Capture the cell that displays the provided text and extract its (X, Y) central coordinate. 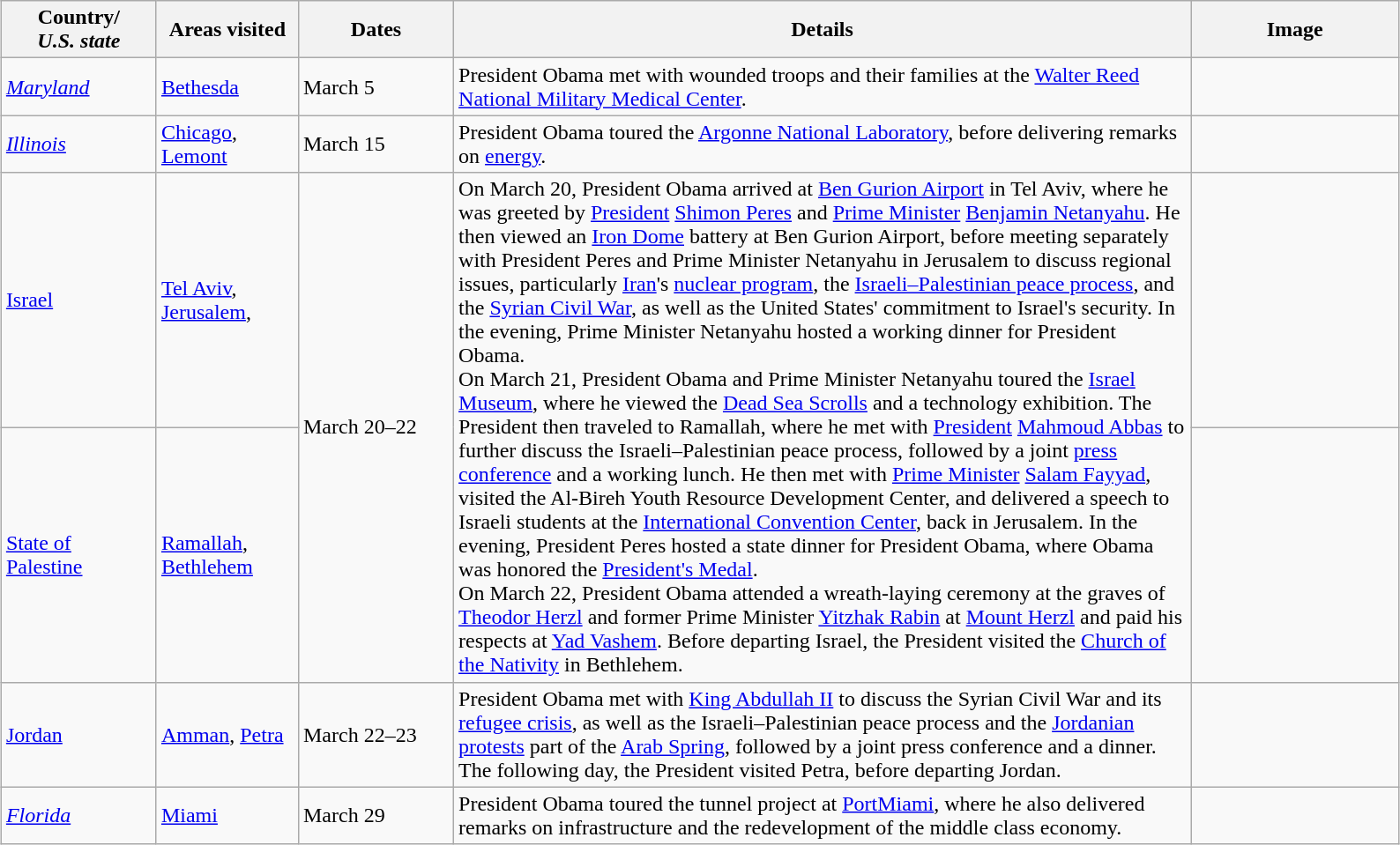
Israel (78, 300)
Illinois (78, 145)
Image (1295, 30)
March 15 (376, 145)
Details (823, 30)
Jordan (78, 735)
Bethesda (227, 86)
Ramallah, Bethlehem (227, 555)
March 22–23 (376, 735)
March 5 (376, 86)
Maryland (78, 86)
President Obama toured the Argonne National Laboratory, before delivering remarks on energy. (823, 145)
Chicago, Lemont (227, 145)
Dates (376, 30)
Tel Aviv, Jerusalem, (227, 300)
Country/U.S. state (78, 30)
Amman, Petra (227, 735)
March 29 (376, 816)
Areas visited (227, 30)
President Obama met with wounded troops and their families at the Walter Reed National Military Medical Center. (823, 86)
Miami (227, 816)
Florida (78, 816)
State of Palestine (78, 555)
March 20–22 (376, 427)
